Extract the (X, Y) coordinate from the center of the cell holding the provided text.  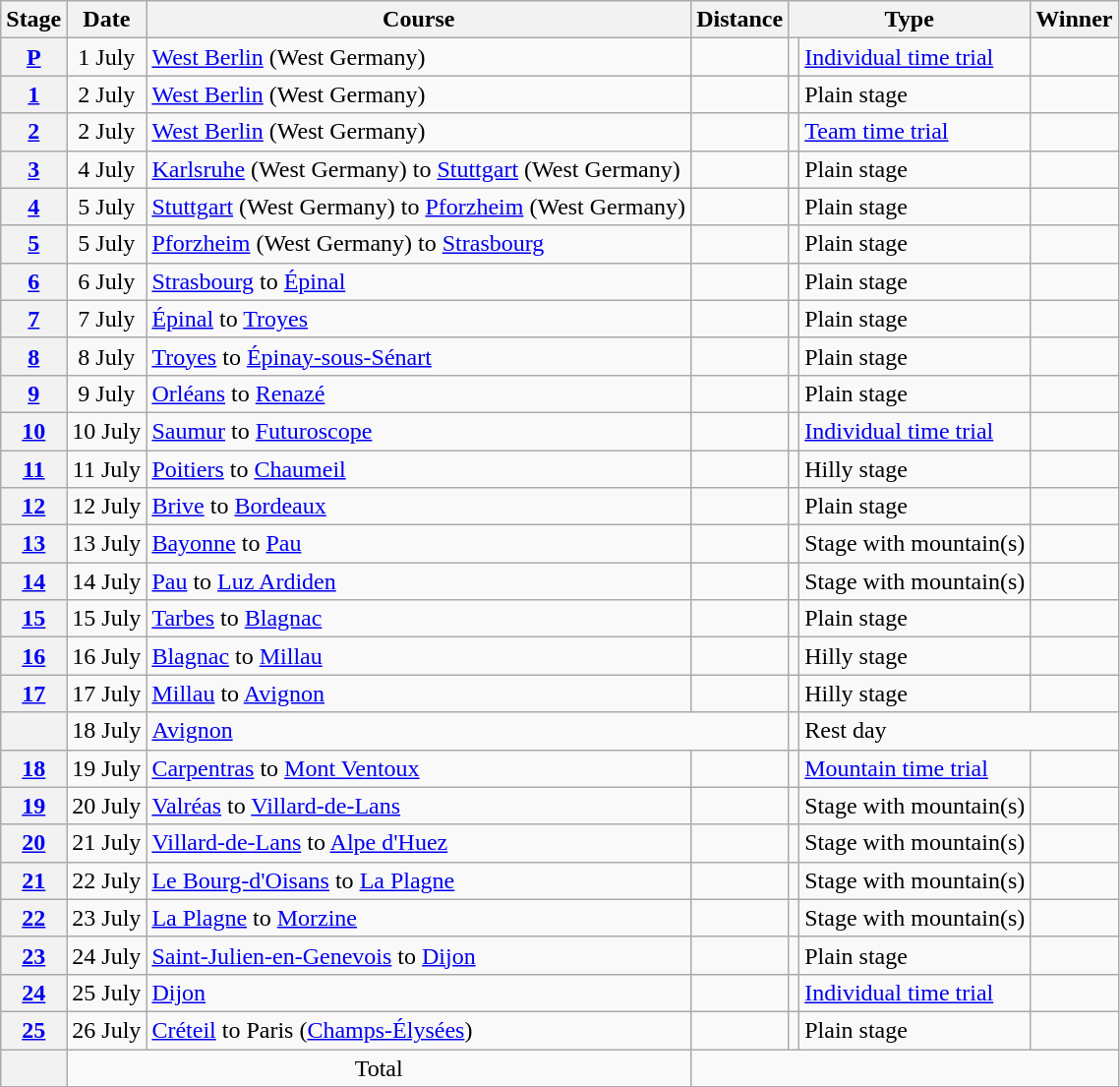
26 July (106, 1030)
11 July (106, 469)
Bayonne to Pau (419, 544)
Total (380, 1067)
8 July (106, 356)
Pau to Luz Ardiden (419, 581)
Blagnac to Millau (419, 656)
6 July (106, 281)
Stuttgart (West Germany) to Pforzheim (West Germany) (419, 207)
Rest day (959, 731)
Millau to Avignon (419, 694)
1 (33, 94)
20 July (106, 806)
Troyes to Épinay-sous-Sénart (419, 356)
Saint-Julien-en-Genevois to Dijon (419, 955)
10 (33, 431)
25 (33, 1030)
12 (33, 507)
13 July (106, 544)
Course (419, 20)
2 (33, 132)
6 (33, 281)
18 July (106, 731)
Mountain time trial (914, 768)
Brive to Bordeaux (419, 507)
14 (33, 581)
4 (33, 207)
16 July (106, 656)
15 (33, 619)
Créteil to Paris (Champs-Élysées) (419, 1030)
15 July (106, 619)
Date (106, 20)
3 (33, 169)
19 (33, 806)
Épinal to Troyes (419, 319)
13 (33, 544)
Pforzheim (West Germany) to Strasbourg (419, 244)
20 (33, 843)
Distance (739, 20)
Winner (1074, 20)
Carpentras to Mont Ventoux (419, 768)
Karlsruhe (West Germany) to Stuttgart (West Germany) (419, 169)
24 July (106, 955)
Le Bourg-d'Oisans to La Plagne (419, 880)
Strasbourg to Épinal (419, 281)
25 July (106, 993)
P (33, 57)
5 (33, 244)
7 July (106, 319)
La Plagne to Morzine (419, 918)
Dijon (419, 993)
Poitiers to Chaumeil (419, 469)
Orléans to Renazé (419, 393)
Avignon (468, 731)
19 July (106, 768)
Villard-de-Lans to Alpe d'Huez (419, 843)
24 (33, 993)
11 (33, 469)
7 (33, 319)
21 July (106, 843)
18 (33, 768)
17 July (106, 694)
8 (33, 356)
22 July (106, 880)
4 July (106, 169)
9 (33, 393)
10 July (106, 431)
21 (33, 880)
Team time trial (914, 132)
12 July (106, 507)
14 July (106, 581)
23 (33, 955)
9 July (106, 393)
Saumur to Futuroscope (419, 431)
22 (33, 918)
23 July (106, 918)
16 (33, 656)
Type (910, 20)
Tarbes to Blagnac (419, 619)
1 July (106, 57)
Stage (33, 20)
17 (33, 694)
Valréas to Villard-de-Lans (419, 806)
